Extract the [X, Y] coordinate from the center of the cell holding the provided text.  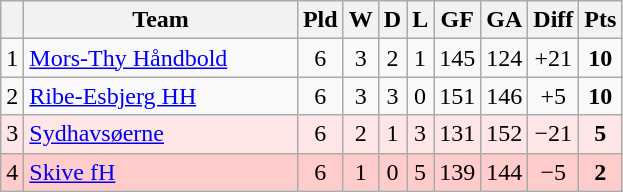
139 [458, 172]
+5 [554, 96]
D [392, 20]
124 [504, 58]
145 [458, 58]
+21 [554, 58]
W [360, 20]
144 [504, 172]
Diff [554, 20]
146 [504, 96]
4 [12, 172]
152 [504, 134]
Ribe-Esbjerg HH [161, 96]
Team [161, 20]
Pts [600, 20]
Pld [320, 20]
131 [458, 134]
Mors-Thy Håndbold [161, 58]
−21 [554, 134]
151 [458, 96]
−5 [554, 172]
GA [504, 20]
L [420, 20]
GF [458, 20]
Skive fH [161, 172]
Sydhavsøerne [161, 134]
